Pinpoint the cell where the given text exists, returning its [x, y] midpoint coordinate. 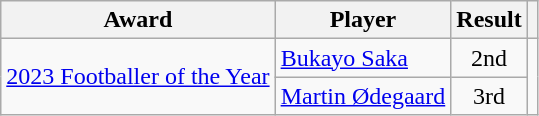
3rd [489, 96]
2nd [489, 58]
Bukayo Saka [363, 58]
Result [489, 20]
Player [363, 20]
Martin Ødegaard [363, 96]
Award [138, 20]
2023 Footballer of the Year [138, 77]
